For the text-containing cell, return its midpoint in [X, Y] coordinate format. 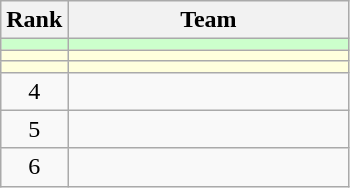
5 [34, 129]
Team [208, 20]
6 [34, 167]
Rank [34, 20]
4 [34, 91]
